Output the [x, y] coordinate of the center of the cell containing the given text.  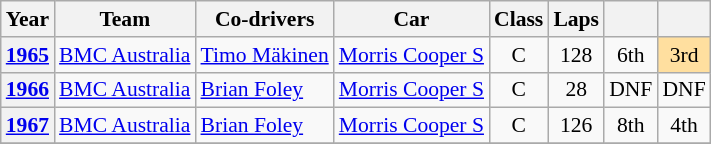
4th [684, 126]
Team [124, 19]
6th [630, 55]
Laps [576, 19]
1965 [28, 55]
Car [412, 19]
Co-drivers [264, 19]
126 [576, 126]
1967 [28, 126]
128 [576, 55]
8th [630, 126]
28 [576, 90]
1966 [28, 90]
3rd [684, 55]
Year [28, 19]
Class [518, 19]
Timo Mäkinen [264, 55]
